Capture the cell that displays the provided text and extract its [X, Y] central coordinate. 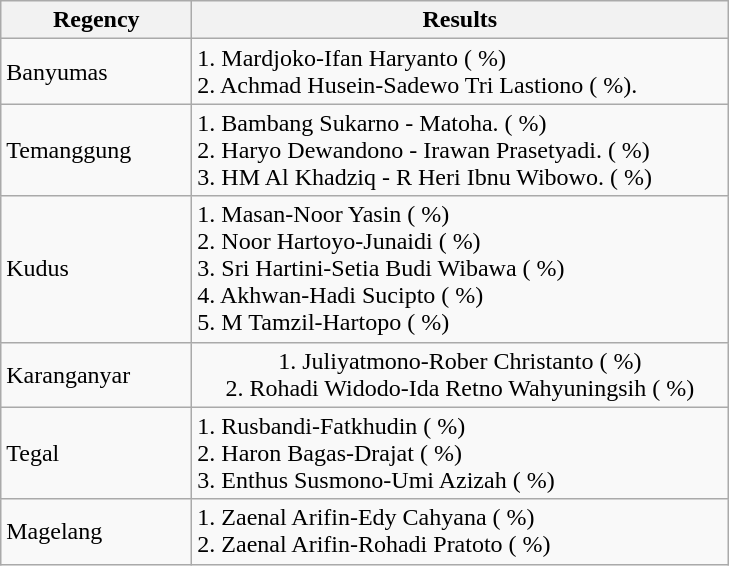
Banyumas [96, 72]
Tegal [96, 453]
Regency [96, 20]
1. Mardjoko-Ifan Haryanto ( %)2. Achmad Husein-Sadewo Tri Lastiono ( %). [460, 72]
1. Bambang Sukarno - Matoha. ( %)2. Haryo Dewandono - Irawan Prasetyadi. ( %)3. HM Al Khadziq - R Heri Ibnu Wibowo. ( %) [460, 150]
1. Masan-Noor Yasin ( %)2. Noor Hartoyo-Junaidi ( %)3. Sri Hartini-Setia Budi Wibawa ( %)4. Akhwan-Hadi Sucipto ( %)5. M Tamzil-Hartopo ( %) [460, 269]
Magelang [96, 532]
1. Zaenal Arifin-Edy Cahyana ( %)2. Zaenal Arifin-Rohadi Pratoto ( %) [460, 532]
Temanggung [96, 150]
1. Juliyatmono-Rober Christanto ( %)2. Rohadi Widodo-Ida Retno Wahyuningsih ( %) [460, 374]
1. Rusbandi-Fatkhudin ( %)2. Haron Bagas-Drajat ( %)3. Enthus Susmono-Umi Azizah ( %) [460, 453]
Results [460, 20]
Karanganyar [96, 374]
Kudus [96, 269]
